Locate the cell with the specified text and output its [X, Y] center coordinate. 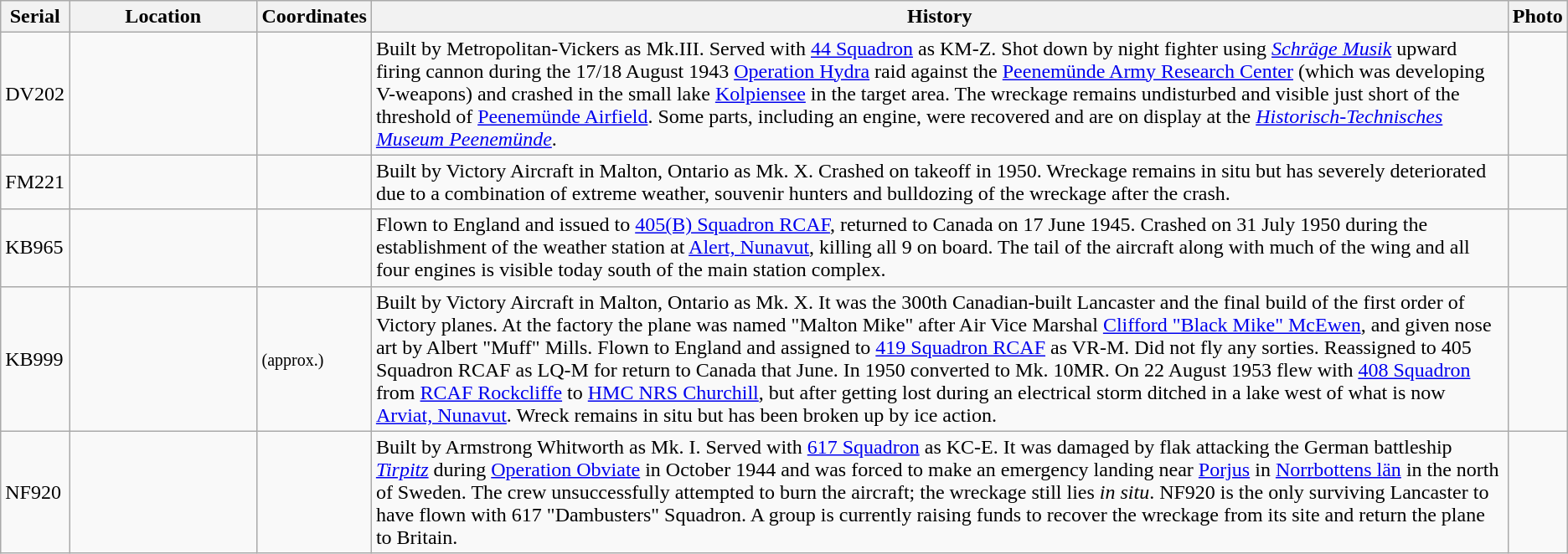
Coordinates [314, 17]
Location [162, 17]
History [940, 17]
KB965 [35, 248]
FM221 [35, 182]
NF920 [35, 492]
KB999 [35, 358]
(approx.) [314, 358]
DV202 [35, 94]
Photo [1538, 17]
Serial [35, 17]
